Pinpoint the cell where the given text exists, returning its (x, y) midpoint coordinate. 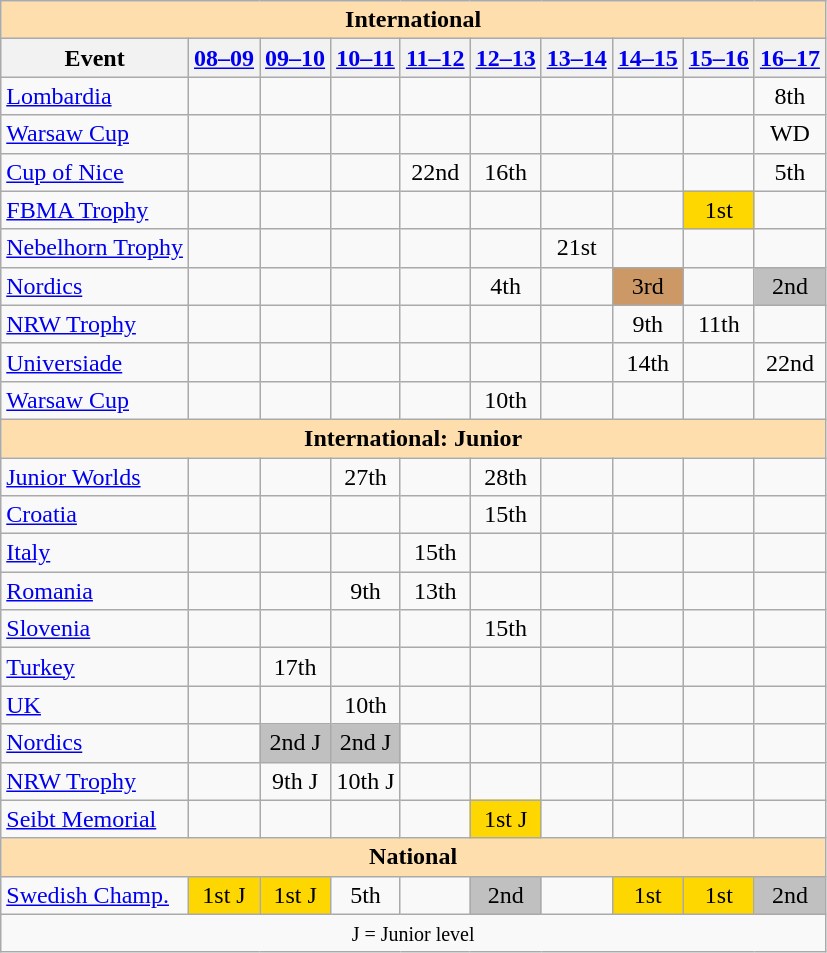
16–17 (790, 58)
International (414, 20)
10th J (366, 781)
Turkey (95, 667)
13–14 (576, 58)
FBMA Trophy (95, 210)
Junior Worlds (95, 477)
Italy (95, 553)
9th J (296, 781)
17th (296, 667)
10–11 (366, 58)
12–13 (506, 58)
Universiade (95, 362)
WD (790, 134)
11th (718, 324)
Nebelhorn Trophy (95, 248)
Swedish Champ. (95, 895)
08–09 (224, 58)
09–10 (296, 58)
International: Junior (414, 438)
Croatia (95, 515)
4th (506, 286)
16th (506, 172)
Seibt Memorial (95, 819)
Lombardia (95, 96)
Cup of Nice (95, 172)
11–12 (435, 58)
Romania (95, 591)
21st (576, 248)
National (414, 857)
27th (366, 477)
14–15 (648, 58)
J = Junior level (414, 933)
Slovenia (95, 629)
15–16 (718, 58)
28th (506, 477)
UK (95, 705)
8th (790, 96)
Event (95, 58)
3rd (648, 286)
13th (435, 591)
14th (648, 362)
